Scan for the cell matching the given text and deliver its (x, y) coordinate at center. 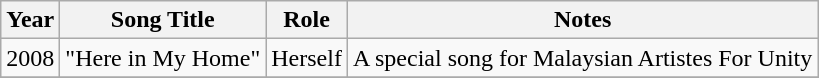
A special song for Malaysian Artistes For Unity (582, 58)
Song Title (163, 20)
Herself (307, 58)
Notes (582, 20)
"Here in My Home" (163, 58)
Role (307, 20)
2008 (30, 58)
Year (30, 20)
